For the text-containing cell, return its midpoint in [X, Y] coordinate format. 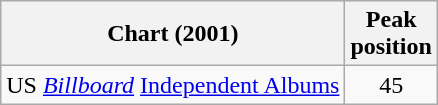
US Billboard Independent Albums [173, 85]
Chart (2001) [173, 34]
45 [391, 85]
Peakposition [391, 34]
